Detect which cell encompasses the target text, then output its (X, Y) center coordinate. 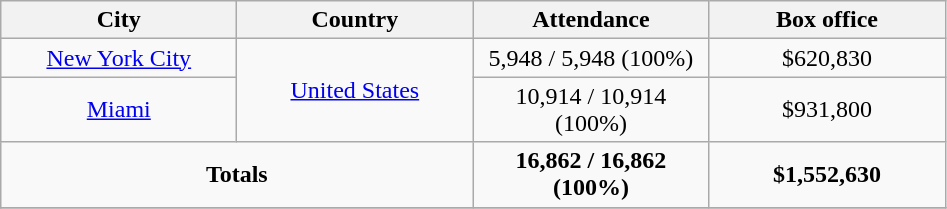
$1,552,630 (827, 174)
10,914 / 10,914 (100%) (591, 110)
Attendance (591, 20)
City (119, 20)
Country (355, 20)
New York City (119, 58)
Miami (119, 110)
United States (355, 90)
16,862 / 16,862 (100%) (591, 174)
$620,830 (827, 58)
5,948 / 5,948 (100%) (591, 58)
Box office (827, 20)
Totals (237, 174)
$931,800 (827, 110)
